Output the [X, Y] coordinate of the center of the cell containing the given text.  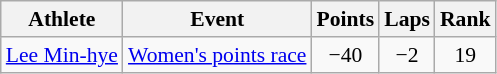
Laps [407, 19]
−40 [346, 55]
Women's points race [218, 55]
−2 [407, 55]
Rank [466, 19]
Athlete [62, 19]
19 [466, 55]
Event [218, 19]
Lee Min-hye [62, 55]
Points [346, 19]
